Extract the (X, Y) coordinate from the center of the cell holding the provided text.  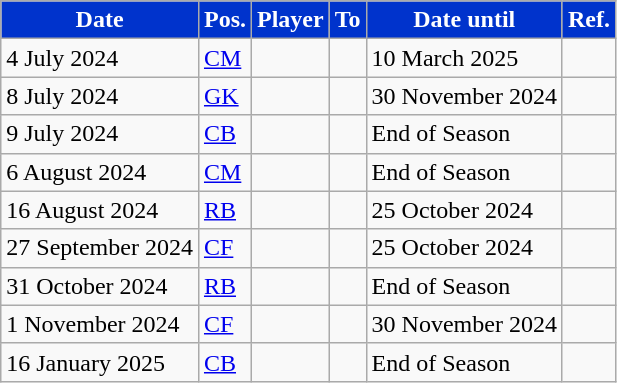
1 November 2024 (100, 324)
Player (291, 20)
Date until (464, 20)
16 August 2024 (100, 210)
GK (224, 96)
10 March 2025 (464, 58)
Date (100, 20)
27 September 2024 (100, 248)
To (348, 20)
6 August 2024 (100, 172)
16 January 2025 (100, 362)
9 July 2024 (100, 134)
8 July 2024 (100, 96)
Pos. (224, 20)
31 October 2024 (100, 286)
Ref. (588, 20)
4 July 2024 (100, 58)
